Capture the cell that displays the provided text and extract its (x, y) central coordinate. 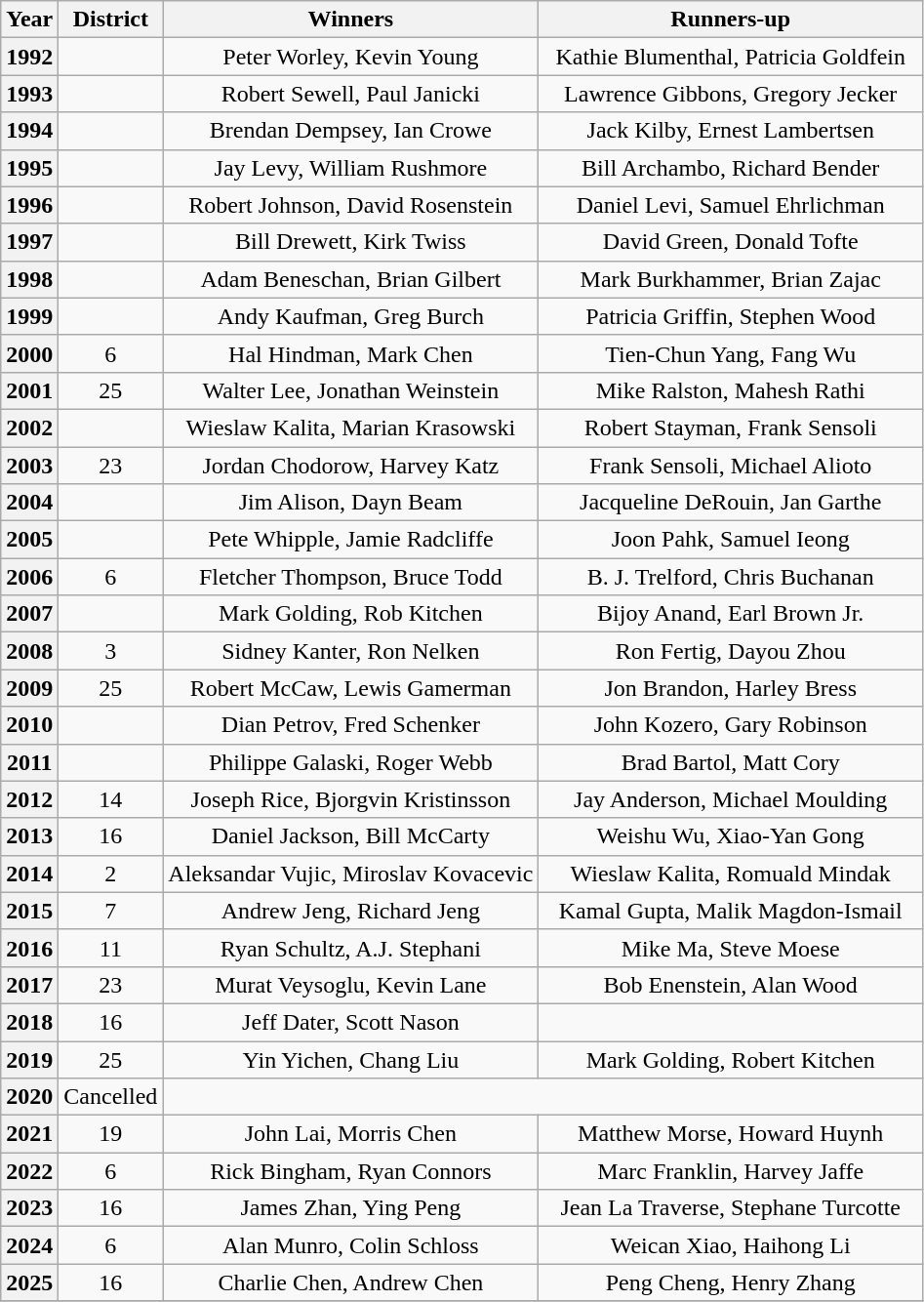
2007 (29, 614)
2013 (29, 836)
Jon Brandon, Harley Bress (731, 688)
2011 (29, 762)
Mike Ralston, Mahesh Rathi (731, 390)
Jeff Dater, Scott Nason (351, 1022)
14 (111, 799)
1992 (29, 57)
Year (29, 20)
2010 (29, 725)
John Lai, Morris Chen (351, 1134)
2016 (29, 948)
Bob Enenstein, Alan Wood (731, 985)
Joon Pahk, Samuel Ieong (731, 540)
Bijoy Anand, Earl Brown Jr. (731, 614)
Wieslaw Kalita, Romuald Mindak (731, 874)
19 (111, 1134)
Jay Anderson, Michael Moulding (731, 799)
2006 (29, 577)
Charlie Chen, Andrew Chen (351, 1282)
Sidney Kanter, Ron Nelken (351, 651)
Adam Beneschan, Brian Gilbert (351, 279)
Wieslaw Kalita, Marian Krasowski (351, 427)
Weishu Wu, Xiao-Yan Gong (731, 836)
2015 (29, 911)
2008 (29, 651)
Robert McCaw, Lewis Gamerman (351, 688)
2025 (29, 1282)
Peter Worley, Kevin Young (351, 57)
Peng Cheng, Henry Zhang (731, 1282)
Jay Levy, William Rushmore (351, 168)
7 (111, 911)
Matthew Morse, Howard Huynh (731, 1134)
Pete Whipple, Jamie Radcliffe (351, 540)
James Zhan, Ying Peng (351, 1208)
Yin Yichen, Chang Liu (351, 1059)
District (111, 20)
2018 (29, 1022)
Winners (351, 20)
Weican Xiao, Haihong Li (731, 1245)
Kamal Gupta, Malik Magdon-Ismail (731, 911)
B. J. Trelford, Chris Buchanan (731, 577)
Marc Franklin, Harvey Jaffe (731, 1171)
Patricia Griffin, Stephen Wood (731, 316)
Andy Kaufman, Greg Burch (351, 316)
Kathie Blumenthal, Patricia Goldfein (731, 57)
Walter Lee, Jonathan Weinstein (351, 390)
Robert Johnson, David Rosenstein (351, 205)
Frank Sensoli, Michael Alioto (731, 466)
Jim Alison, Dayn Beam (351, 503)
Dian Petrov, Fred Schenker (351, 725)
2 (111, 874)
2017 (29, 985)
2003 (29, 466)
Cancelled (111, 1097)
Tien-Chun Yang, Fang Wu (731, 353)
1995 (29, 168)
2009 (29, 688)
Ryan Schultz, A.J. Stephani (351, 948)
Robert Stayman, Frank Sensoli (731, 427)
David Green, Donald Tofte (731, 242)
3 (111, 651)
2005 (29, 540)
Mark Golding, Robert Kitchen (731, 1059)
2000 (29, 353)
1994 (29, 131)
2022 (29, 1171)
2002 (29, 427)
1993 (29, 94)
2001 (29, 390)
2014 (29, 874)
Runners-up (731, 20)
Jacqueline DeRouin, Jan Garthe (731, 503)
Andrew Jeng, Richard Jeng (351, 911)
2020 (29, 1097)
11 (111, 948)
Bill Archambo, Richard Bender (731, 168)
2012 (29, 799)
Jean La Traverse, Stephane Turcotte (731, 1208)
Hal Hindman, Mark Chen (351, 353)
1999 (29, 316)
Mike Ma, Steve Moese (731, 948)
Philippe Galaski, Roger Webb (351, 762)
Murat Veysoglu, Kevin Lane (351, 985)
2021 (29, 1134)
Brad Bartol, Matt Cory (731, 762)
Mark Golding, Rob Kitchen (351, 614)
John Kozero, Gary Robinson (731, 725)
1997 (29, 242)
Daniel Jackson, Bill McCarty (351, 836)
2019 (29, 1059)
Aleksandar Vujic, Miroslav Kovacevic (351, 874)
1998 (29, 279)
2023 (29, 1208)
Robert Sewell, Paul Janicki (351, 94)
Alan Munro, Colin Schloss (351, 1245)
Rick Bingham, Ryan Connors (351, 1171)
1996 (29, 205)
Brendan Dempsey, Ian Crowe (351, 131)
2004 (29, 503)
Jordan Chodorow, Harvey Katz (351, 466)
Mark Burkhammer, Brian Zajac (731, 279)
Jack Kilby, Ernest Lambertsen (731, 131)
Lawrence Gibbons, Gregory Jecker (731, 94)
Ron Fertig, Dayou Zhou (731, 651)
Fletcher Thompson, Bruce Todd (351, 577)
Daniel Levi, Samuel Ehrlichman (731, 205)
2024 (29, 1245)
Bill Drewett, Kirk Twiss (351, 242)
Joseph Rice, Bjorgvin Kristinsson (351, 799)
